Identify which cell holds the provided text, then report its (x, y) central coordinate. 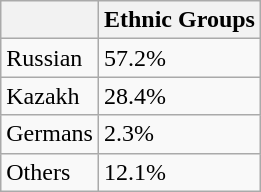
Germans (50, 134)
28.4% (179, 96)
Russian (50, 58)
Kazakh (50, 96)
57.2% (179, 58)
Others (50, 172)
Ethnic Groups (179, 20)
2.3% (179, 134)
12.1% (179, 172)
